Locate the cell with the specified text and output its [x, y] center coordinate. 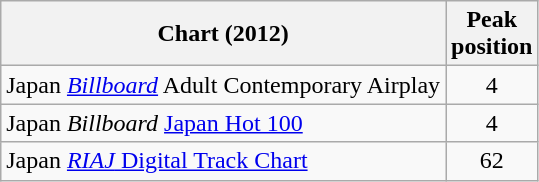
62 [492, 161]
Japan Billboard Adult Contemporary Airplay [224, 85]
Japan Billboard Japan Hot 100 [224, 123]
Peakposition [492, 34]
Chart (2012) [224, 34]
Japan RIAJ Digital Track Chart [224, 161]
